Locate the cell with the specified text and output its [X, Y] center coordinate. 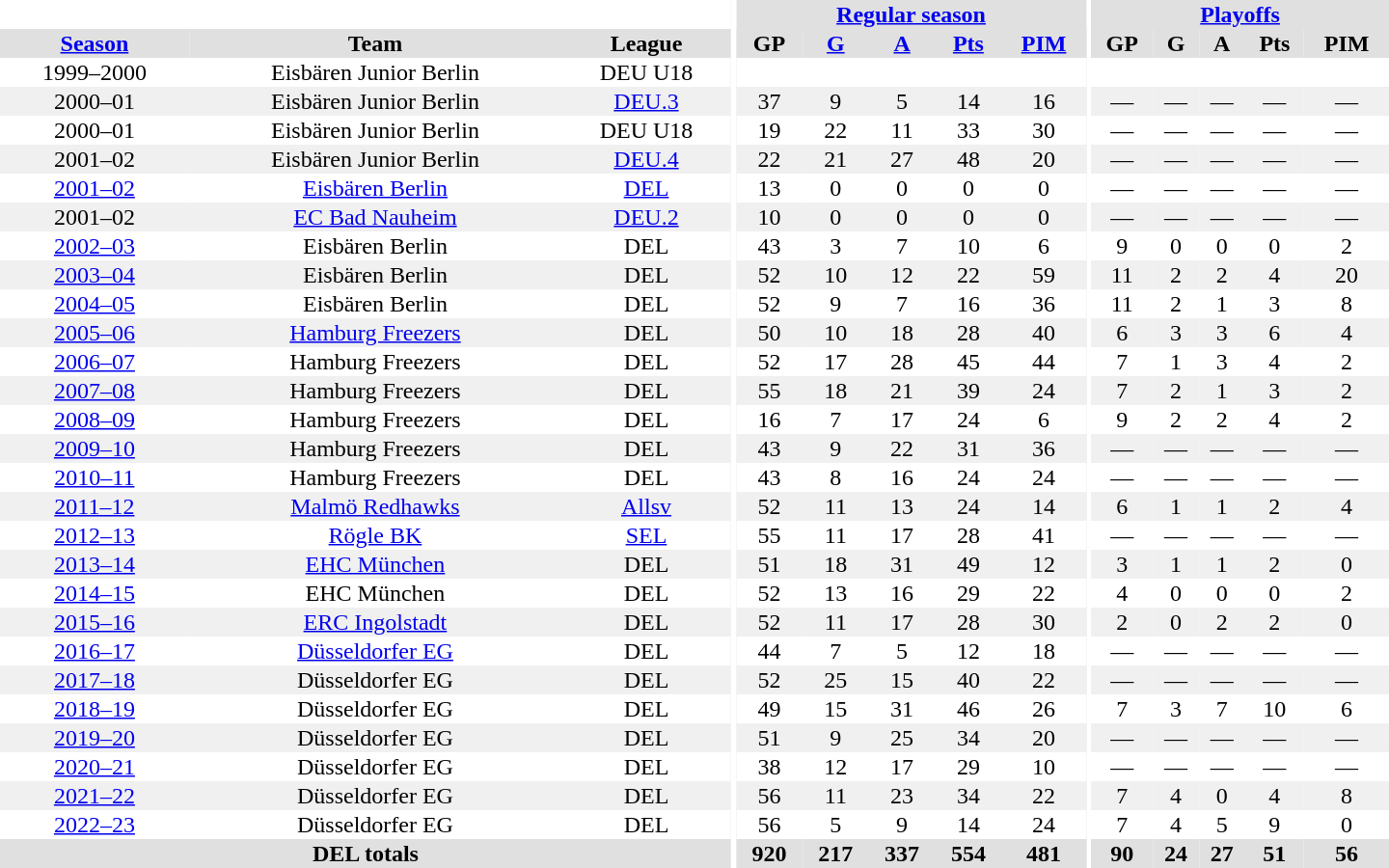
2017–18 [95, 680]
2019–20 [95, 738]
DEU.2 [646, 217]
Malmö Redhawks [375, 506]
SEL [646, 535]
2014–15 [95, 593]
2016–17 [95, 651]
920 [770, 854]
2003–04 [95, 275]
37 [770, 101]
46 [968, 709]
DEU.3 [646, 101]
2009–10 [95, 448]
45 [968, 362]
League [646, 43]
33 [968, 130]
EC Bad Nauheim [375, 217]
2015–16 [95, 622]
337 [903, 854]
Team [375, 43]
DEU.4 [646, 159]
2012–13 [95, 535]
2008–09 [95, 420]
Rögle BK [375, 535]
50 [770, 333]
Season [95, 43]
48 [968, 159]
23 [903, 796]
19 [770, 130]
2022–23 [95, 825]
2007–08 [95, 391]
39 [968, 391]
26 [1044, 709]
38 [770, 767]
90 [1122, 854]
2006–07 [95, 362]
ERC Ingolstadt [375, 622]
1999–2000 [95, 72]
2011–12 [95, 506]
Allsv [646, 506]
DEL totals [366, 854]
554 [968, 854]
2020–21 [95, 767]
2021–22 [95, 796]
217 [835, 854]
2005–06 [95, 333]
2004–05 [95, 304]
Regular season [911, 14]
2018–19 [95, 709]
2002–03 [95, 246]
481 [1044, 854]
Playoffs [1240, 14]
2010–11 [95, 477]
2013–14 [95, 564]
41 [1044, 535]
59 [1044, 275]
